Locate the cell with the specified text and output its [X, Y] center coordinate. 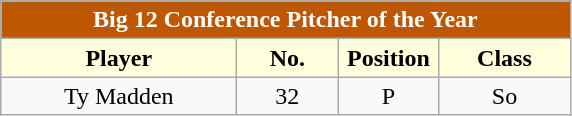
Ty Madden [119, 96]
P [388, 96]
Class [504, 58]
No. [288, 58]
So [504, 96]
Position [388, 58]
Big 12 Conference Pitcher of the Year [286, 20]
32 [288, 96]
Player [119, 58]
